Output the [X, Y] coordinate of the center of the cell containing the given text.  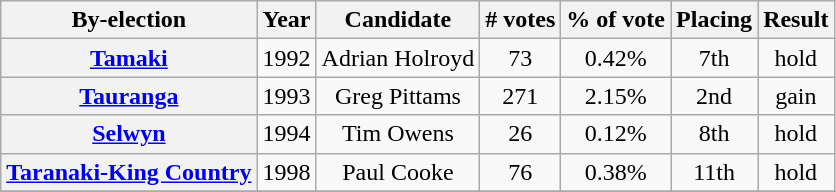
Paul Cooke [398, 172]
Adrian Holroyd [398, 58]
Tim Owens [398, 134]
2nd [714, 96]
Tauranga [129, 96]
26 [520, 134]
76 [520, 172]
7th [714, 58]
2.15% [616, 96]
11th [714, 172]
1993 [286, 96]
1992 [286, 58]
By-election [129, 20]
# votes [520, 20]
271 [520, 96]
8th [714, 134]
Result [796, 20]
Tamaki [129, 58]
1994 [286, 134]
1998 [286, 172]
Placing [714, 20]
gain [796, 96]
Selwyn [129, 134]
Taranaki-King Country [129, 172]
Candidate [398, 20]
73 [520, 58]
% of vote [616, 20]
0.42% [616, 58]
0.38% [616, 172]
0.12% [616, 134]
Year [286, 20]
Greg Pittams [398, 96]
